Determine the [X, Y] coordinate at the center of the cell enclosing the given text.  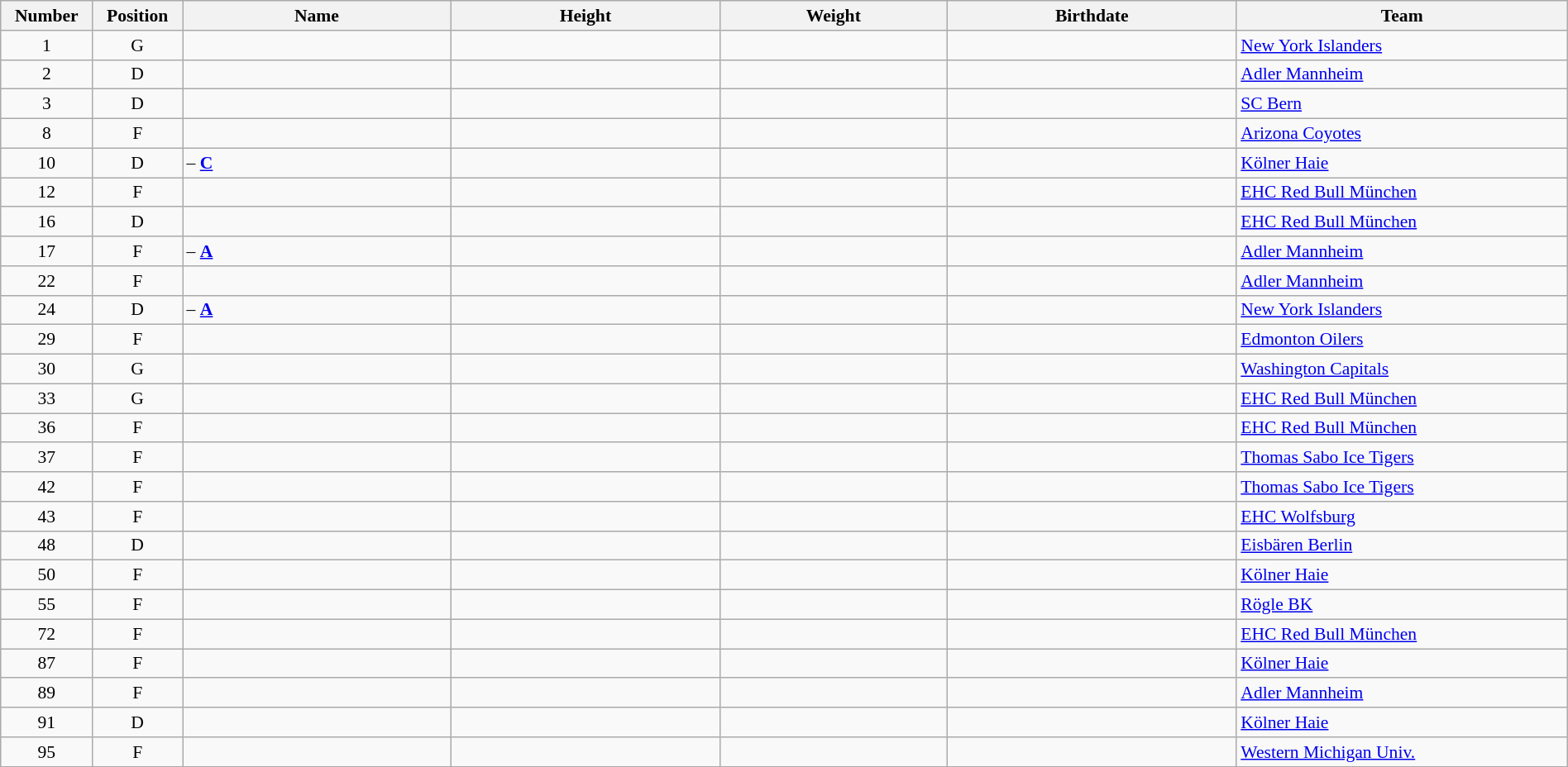
Western Michigan Univ. [1402, 752]
8 [46, 134]
12 [46, 193]
33 [46, 398]
Edmonton Oilers [1402, 340]
42 [46, 487]
Number [46, 16]
Washington Capitals [1402, 369]
91 [46, 722]
Height [586, 16]
– C [316, 163]
30 [46, 369]
Team [1402, 16]
Name [316, 16]
16 [46, 222]
10 [46, 163]
50 [46, 575]
95 [46, 752]
87 [46, 664]
29 [46, 340]
Birthdate [1092, 16]
Arizona Coyotes [1402, 134]
Weight [834, 16]
72 [46, 634]
17 [46, 251]
SC Bern [1402, 104]
89 [46, 693]
55 [46, 605]
EHC Wolfsburg [1402, 517]
48 [46, 545]
37 [46, 458]
Rögle BK [1402, 605]
1 [46, 45]
24 [46, 310]
Eisbären Berlin [1402, 545]
22 [46, 281]
3 [46, 104]
36 [46, 428]
Position [137, 16]
43 [46, 517]
2 [46, 74]
